From the cell containing the given text, extract its center point as [X, Y] coordinate. 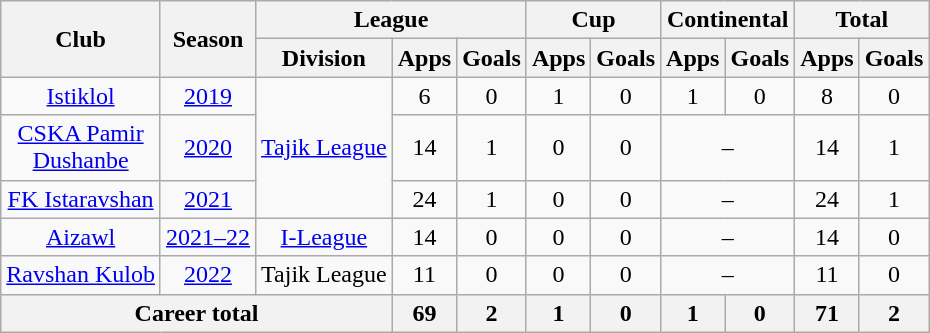
2020 [208, 148]
Career total [196, 313]
Total [862, 20]
69 [424, 313]
Division [324, 58]
6 [424, 96]
Istiklol [81, 96]
2021 [208, 199]
8 [827, 96]
I-League [324, 237]
2021–22 [208, 237]
League [392, 20]
Club [81, 39]
FK Istaravshan [81, 199]
Season [208, 39]
Aizawl [81, 237]
Continental [728, 20]
CSKA Pamir Dushanbe [81, 148]
Cup [593, 20]
Ravshan Kulob [81, 275]
2019 [208, 96]
71 [827, 313]
2022 [208, 275]
